Output the (X, Y) coordinate of the center of the cell containing the given text.  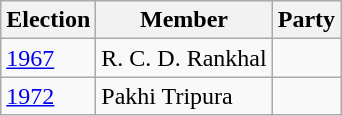
R. C. D. Rankhal (184, 58)
1967 (48, 58)
Election (48, 20)
Member (184, 20)
1972 (48, 96)
Pakhi Tripura (184, 96)
Party (306, 20)
